Output the [x, y] coordinate of the center of the cell containing the given text.  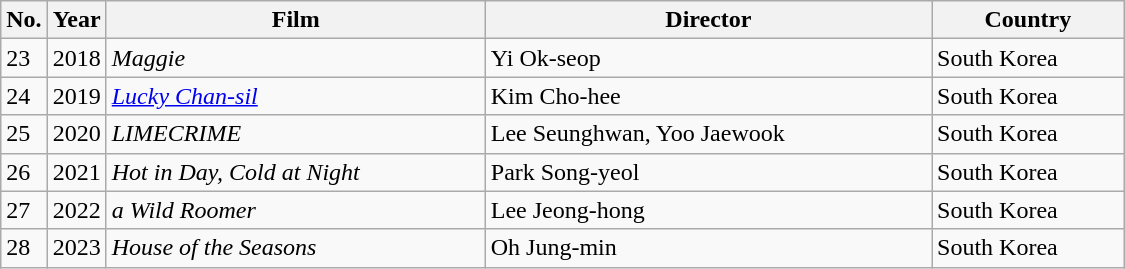
Director [708, 20]
Lucky Chan-sil [296, 96]
Park Song-yeol [708, 172]
25 [24, 134]
Country [1028, 20]
No. [24, 20]
26 [24, 172]
Oh Jung-min [708, 248]
2021 [76, 172]
Lee Jeong-hong [708, 210]
2023 [76, 248]
Film [296, 20]
a Wild Roomer [296, 210]
23 [24, 58]
Yi Ok-seop [708, 58]
Year [76, 20]
Hot in Day, Cold at Night [296, 172]
24 [24, 96]
28 [24, 248]
Maggie [296, 58]
2020 [76, 134]
LIMECRIME [296, 134]
2022 [76, 210]
Lee Seunghwan, Yoo Jaewook [708, 134]
House of the Seasons [296, 248]
Kim Cho-hee [708, 96]
27 [24, 210]
2018 [76, 58]
2019 [76, 96]
